Capture the cell that displays the provided text and extract its [x, y] central coordinate. 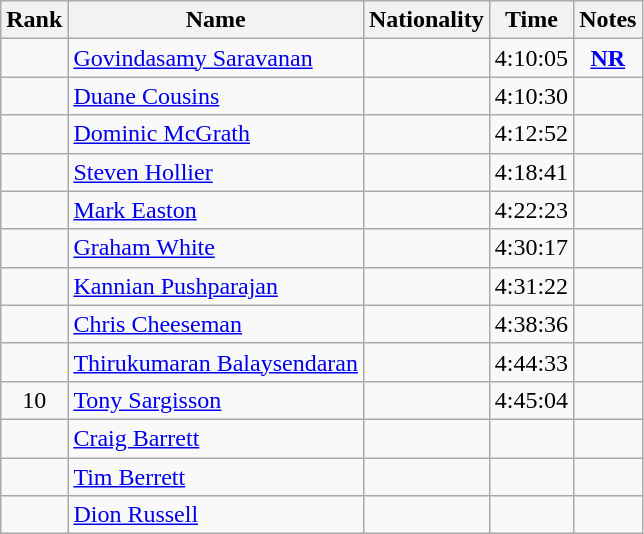
4:12:52 [531, 134]
Notes [608, 20]
Dion Russell [216, 515]
Nationality [426, 20]
Graham White [216, 248]
Duane Cousins [216, 96]
Tony Sargisson [216, 400]
Mark Easton [216, 210]
Craig Barrett [216, 438]
4:44:33 [531, 362]
NR [608, 58]
Chris Cheeseman [216, 324]
4:10:30 [531, 96]
4:10:05 [531, 58]
Kannian Pushparajan [216, 286]
4:38:36 [531, 324]
Dominic McGrath [216, 134]
Thirukumaran Balaysendaran [216, 362]
Steven Hollier [216, 172]
4:18:41 [531, 172]
4:22:23 [531, 210]
4:30:17 [531, 248]
Name [216, 20]
Time [531, 20]
4:31:22 [531, 286]
10 [34, 400]
Rank [34, 20]
4:45:04 [531, 400]
Tim Berrett [216, 477]
Govindasamy Saravanan [216, 58]
